Determine the [x, y] coordinate at the center of the cell enclosing the given text.  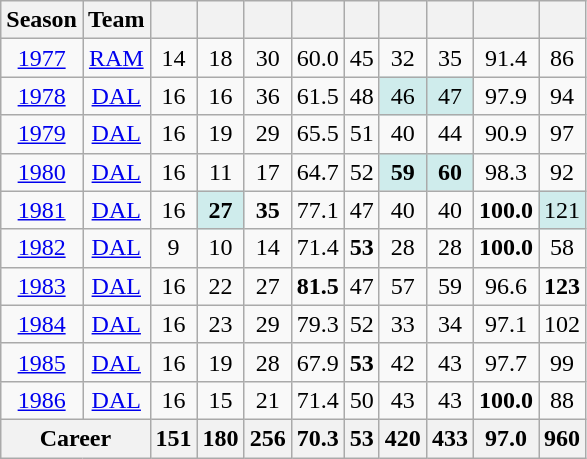
45 [362, 58]
97.7 [506, 362]
123 [562, 286]
65.5 [318, 134]
Career [76, 438]
46 [402, 96]
90.9 [506, 134]
67.9 [318, 362]
58 [562, 248]
34 [450, 324]
97.1 [506, 324]
102 [562, 324]
1982 [42, 248]
61.5 [318, 96]
10 [220, 248]
1985 [42, 362]
60.0 [318, 58]
22 [220, 286]
60 [450, 172]
121 [562, 210]
256 [268, 438]
98.3 [506, 172]
97 [562, 134]
RAM [116, 58]
32 [402, 58]
1986 [42, 400]
99 [562, 362]
21 [268, 400]
23 [220, 324]
48 [362, 96]
79.3 [318, 324]
77.1 [318, 210]
18 [220, 58]
1983 [42, 286]
180 [220, 438]
151 [174, 438]
94 [562, 96]
97.0 [506, 438]
420 [402, 438]
1979 [42, 134]
960 [562, 438]
1978 [42, 96]
88 [562, 400]
1984 [42, 324]
96.6 [506, 286]
30 [268, 58]
36 [268, 96]
44 [450, 134]
91.4 [506, 58]
64.7 [318, 172]
92 [562, 172]
50 [362, 400]
Season [42, 20]
70.3 [318, 438]
42 [402, 362]
Team [116, 20]
51 [362, 134]
1981 [42, 210]
33 [402, 324]
57 [402, 286]
433 [450, 438]
15 [220, 400]
17 [268, 172]
1977 [42, 58]
86 [562, 58]
1980 [42, 172]
9 [174, 248]
11 [220, 172]
97.9 [506, 96]
81.5 [318, 286]
